For the text-containing cell, return its midpoint in (X, Y) coordinate format. 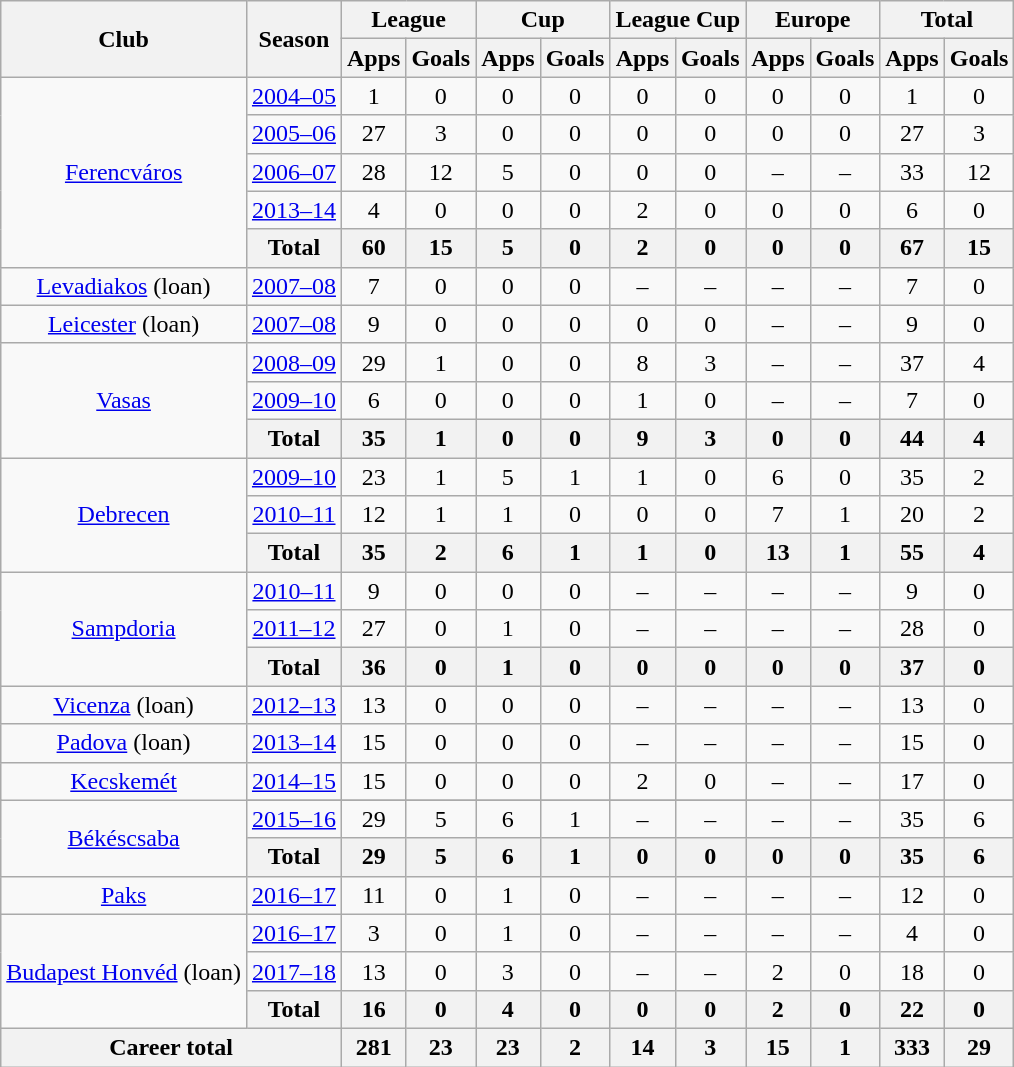
Club (124, 39)
Békéscsaba (124, 838)
33 (912, 172)
Cup (543, 20)
22 (912, 1009)
Ferencváros (124, 172)
55 (912, 553)
Sampdoria (124, 629)
2011–12 (294, 629)
League Cup (678, 20)
18 (912, 971)
2012–13 (294, 705)
16 (373, 1009)
2015–16 (294, 819)
Levadiakos (loan) (124, 286)
League (408, 20)
8 (642, 362)
11 (373, 895)
2008–09 (294, 362)
Season (294, 39)
Career total (172, 1047)
2006–07 (294, 172)
60 (373, 248)
17 (912, 781)
Budapest Honvéd (loan) (124, 971)
2014–15 (294, 781)
Padova (loan) (124, 743)
Leicester (loan) (124, 324)
Europe (813, 20)
67 (912, 248)
Vicenza (loan) (124, 705)
281 (373, 1047)
2004–05 (294, 96)
14 (642, 1047)
Vasas (124, 400)
2017–18 (294, 971)
333 (912, 1047)
20 (912, 515)
36 (373, 667)
2005–06 (294, 134)
Paks (124, 895)
Debrecen (124, 515)
Kecskemét (124, 781)
44 (912, 438)
